Detect which cell encompasses the target text, then output its [x, y] center coordinate. 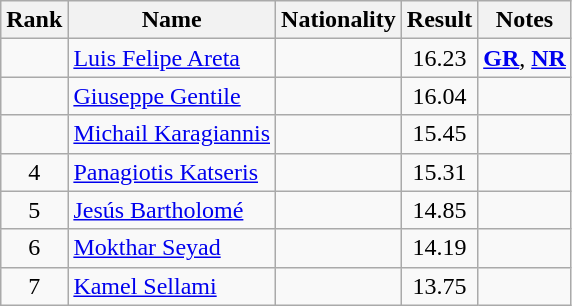
Mokthar Seyad [172, 248]
15.45 [439, 134]
Luis Felipe Areta [172, 58]
GR, NR [525, 58]
13.75 [439, 286]
Jesús Bartholomé [172, 210]
16.23 [439, 58]
Notes [525, 20]
Panagiotis Katseris [172, 172]
Rank [34, 20]
5 [34, 210]
14.85 [439, 210]
14.19 [439, 248]
7 [34, 286]
16.04 [439, 96]
Giuseppe Gentile [172, 96]
Name [172, 20]
4 [34, 172]
Michail Karagiannis [172, 134]
Result [439, 20]
6 [34, 248]
Nationality [339, 20]
Kamel Sellami [172, 286]
15.31 [439, 172]
